Determine the [X, Y] coordinate at the center of the cell enclosing the given text.  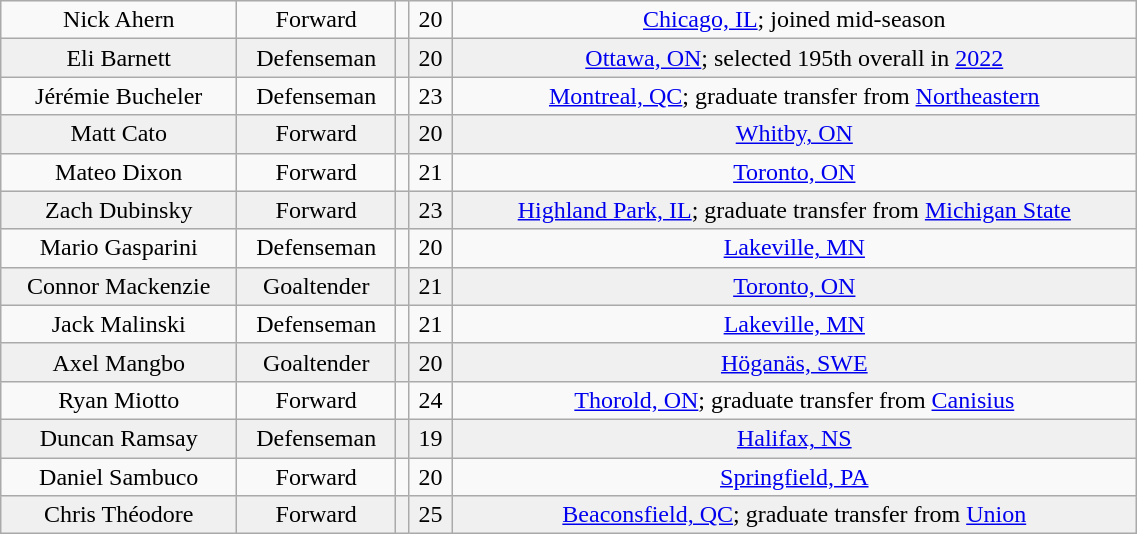
Mateo Dixon [119, 172]
19 [430, 438]
Highland Park, IL; graduate transfer from Michigan State [794, 210]
Thorold, ON; graduate transfer from Canisius [794, 400]
Ottawa, ON; selected 195th overall in 2022 [794, 58]
25 [430, 515]
Ryan Miotto [119, 400]
Chicago, IL; joined mid-season [794, 20]
Beaconsfield, QC; graduate transfer from Union [794, 515]
Whitby, ON [794, 134]
Duncan Ramsay [119, 438]
Montreal, QC; graduate transfer from Northeastern [794, 96]
Höganäs, SWE [794, 362]
Springfield, PA [794, 477]
Halifax, NS [794, 438]
Axel Mangbo [119, 362]
24 [430, 400]
Daniel Sambuco [119, 477]
Chris Théodore [119, 515]
Matt Cato [119, 134]
Mario Gasparini [119, 248]
Jack Malinski [119, 324]
Jérémie Bucheler [119, 96]
Eli Barnett [119, 58]
Connor Mackenzie [119, 286]
Zach Dubinsky [119, 210]
Nick Ahern [119, 20]
